Identify which cell holds the provided text, then report its [X, Y] central coordinate. 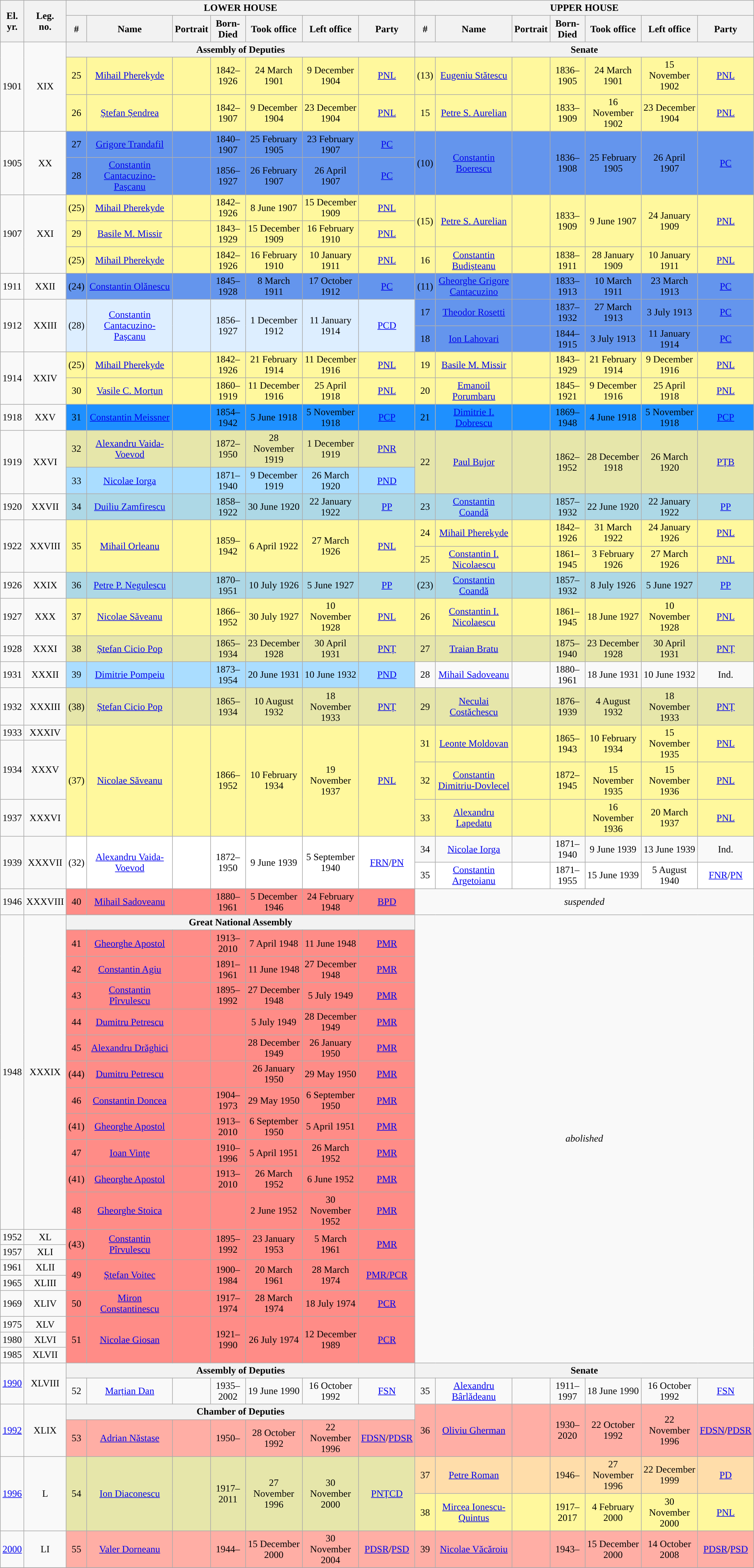
(10) [425, 163]
(28) [77, 325]
Grigore Trandafil [130, 144]
1858–1922 [228, 507]
47 [77, 1152]
9 December 1919 [274, 481]
18 June 1927 [613, 617]
1928 [12, 648]
22 [425, 462]
1948 [12, 1072]
Gheorghe Stoica [130, 1210]
1996 [12, 1494]
L [45, 1494]
1844–1915 [567, 338]
XLV [45, 1324]
1914 [12, 378]
1917–2017 [567, 1512]
1912 [12, 325]
22 December 1999 [669, 1475]
1919 [12, 462]
28 January 1909 [613, 260]
Ștefan Voitec [130, 1275]
XIX [45, 87]
Constantin Agiu [130, 970]
XLI [45, 1252]
5 August 1940 [669, 875]
1910–1996 [228, 1152]
31 March 1922 [613, 533]
XXVI [45, 462]
Constantin Olănescu [130, 286]
18 [425, 338]
1975 [12, 1324]
18 June 1990 [613, 1391]
1859–1942 [228, 546]
8 June 1907 [274, 208]
Emanoil Porumbaru [474, 391]
FNR/PN [726, 875]
PȚB [726, 462]
BPD [387, 902]
1860–1919 [228, 391]
Ion Lahovari [474, 338]
1950– [228, 1438]
43 [77, 995]
1935–2002 [228, 1391]
1836–1905 [567, 76]
XXXVIII [45, 902]
52 [77, 1391]
1943– [567, 1549]
22 June 1920 [613, 507]
1 December 1919 [330, 449]
53 [77, 1438]
1865–1943 [567, 743]
XX [45, 163]
XLIII [45, 1283]
1907 [12, 234]
1870–1951 [228, 585]
XXXII [45, 675]
Alexandru Drăghici [130, 1048]
30 November 2004 [330, 1549]
42 [77, 970]
1891–1961 [228, 970]
Alexandru Bârlădeanu [474, 1391]
5 March 1961 [330, 1244]
1840–1907 [228, 144]
8 March 1911 [274, 286]
1871–1955 [567, 875]
19 [425, 365]
15 [425, 113]
Marțian Dan [130, 1391]
LOWER HOUSE [240, 8]
17 [425, 312]
24 [425, 533]
26 February 1907 [274, 176]
Constantin Doncea [130, 1100]
1845–1921 [567, 391]
15 November 1936 [669, 780]
PCD [387, 325]
Eugeniu Stătescu [474, 76]
Dimitrie I. Dobrescu [474, 417]
1901 [12, 87]
Ion Diaconescu [130, 1494]
XLII [45, 1268]
1876–1939 [567, 706]
Traian Bratu [474, 648]
1990 [12, 1384]
26 July 1974 [274, 1340]
Paul Bujor [474, 462]
30 November 1952 [330, 1210]
1934 [12, 770]
27 March 1913 [613, 312]
2 June 1952 [274, 1210]
1946– [567, 1475]
Miron Constantinescu [130, 1304]
Dimitrie Pompeiu [130, 675]
1837–1932 [567, 312]
1842–1907 [228, 113]
1911–1997 [567, 1391]
23 [425, 507]
XXII [45, 286]
45 [77, 1048]
XXXVII [45, 863]
30 June 1920 [274, 507]
FRN/PN [387, 863]
16 November 1936 [613, 817]
(38) [77, 706]
1869–1948 [567, 417]
Ștefan Șendrea [130, 113]
14 October 2008 [669, 1549]
4 February 2000 [613, 1512]
XXVII [45, 507]
Constantin Boerescu [474, 163]
1854–1942 [228, 417]
(13) [425, 76]
1992 [12, 1430]
Chamber of Deputies [240, 1412]
1875–1940 [567, 648]
44 [77, 1022]
Constantin Meissner [130, 417]
1918 [12, 417]
21 [425, 417]
XXVIII [45, 546]
Neculai Costăchescu [474, 706]
XXXIX [45, 1072]
1927 [12, 617]
49 [77, 1275]
UPPER HOUSE [584, 8]
6 June 1952 [330, 1179]
(43) [77, 1244]
1961 [12, 1268]
23 February 1907 [330, 144]
2000 [12, 1549]
1944– [228, 1549]
50 [77, 1304]
Gheorghe Grigore Cantacuzino [474, 286]
XLIV [45, 1304]
16 [425, 260]
XXXVI [45, 817]
4 June 1918 [613, 417]
XXIX [45, 585]
Adrian Năstase [130, 1438]
55 [77, 1549]
(11) [425, 286]
suspended [584, 902]
Constantin Dimitriu-Dovlecel [474, 780]
20 June 1931 [274, 675]
18 June 1931 [613, 675]
1939 [12, 863]
1836–1908 [567, 163]
1904–1973 [228, 1100]
(32) [77, 863]
1833–1913 [567, 286]
PMR/PCR [387, 1275]
1932 [12, 706]
1957 [12, 1252]
28 November 1919 [274, 449]
4 August 1932 [613, 706]
Constantin Argetoianu [474, 875]
XXXI [45, 648]
9 June 1907 [613, 221]
1946 [12, 902]
Theodor Rosetti [474, 312]
Oliviu Gherman [474, 1430]
20 [425, 391]
PD [726, 1475]
1933 [12, 732]
1838–1911 [567, 260]
41 [77, 943]
XXXV [45, 770]
Mihail Orleanu [130, 546]
XLVIII [45, 1384]
12 December 1989 [330, 1340]
8 July 1926 [613, 585]
Petre P. Negulescu [130, 585]
Alexandru Lapedatu [474, 817]
23 January 1953 [274, 1244]
Nicolae Văcăroiu [474, 1549]
Valer Dorneanu [130, 1549]
Mircea Ionescu-Quintus [474, 1512]
1845–1928 [228, 286]
22 October 1992 [613, 1430]
18 July 1974 [330, 1304]
1917–1974 [228, 1304]
XLVI [45, 1340]
30 [77, 391]
XL [45, 1237]
XXXIV [45, 732]
1969 [12, 1304]
1873–1954 [228, 675]
46 [77, 1100]
Duiliu Zamfirescu [130, 507]
Great National Assembly [240, 923]
7 April 1948 [274, 943]
PNR [387, 449]
1900–1984 [228, 1275]
3 February 1926 [613, 559]
10 August 1932 [274, 706]
XLIX [45, 1430]
1980 [12, 1340]
6 April 1922 [274, 546]
Petre Roman [474, 1475]
10 July 1926 [274, 585]
24 February 1948 [330, 902]
24 January 1909 [669, 221]
(23) [425, 585]
5 September 1940 [330, 863]
XXIV [45, 378]
XXX [45, 617]
1922 [12, 546]
XXV [45, 417]
1926 [12, 585]
10 March 1911 [613, 286]
51 [77, 1340]
40 [77, 902]
15 November 1902 [669, 76]
48 [77, 1210]
XXXIII [45, 706]
El.yr. [12, 21]
(37) [77, 780]
1921–1990 [228, 1340]
(44) [77, 1074]
28 December 1918 [613, 462]
1862–1952 [567, 462]
1 December 1912 [274, 325]
20 March 1961 [274, 1275]
XXIII [45, 325]
19 November 1937 [330, 780]
LI [45, 1549]
17 October 1912 [330, 286]
19 June 1990 [274, 1391]
1931 [12, 675]
XLVII [45, 1355]
16 November 1902 [613, 113]
20 March 1937 [669, 817]
Constantin Budișteanu [474, 260]
Vasile C. Morțun [130, 391]
1930–2020 [567, 1430]
Nicolae Giosan [130, 1340]
1911 [12, 286]
15 June 1939 [613, 875]
23 March 1913 [669, 286]
Leg.no. [45, 21]
5 June 1918 [274, 417]
1905 [12, 163]
1872–1945 [567, 780]
1917–2011 [228, 1494]
13 June 1939 [669, 850]
24 January 1926 [669, 533]
1952 [12, 1237]
XXI [45, 234]
(15) [425, 221]
PNȚCD [387, 1494]
(24) [77, 286]
30 July 1927 [274, 617]
Leonte Moldovan [474, 743]
abolished [584, 1139]
Ioan Vințe [130, 1152]
5 December 1946 [274, 902]
54 [77, 1494]
1920 [12, 507]
1937 [12, 817]
28 October 1992 [274, 1438]
1965 [12, 1283]
1985 [12, 1355]
